Return the [x, y] coordinate for the center point of the cell that contains the specified text.  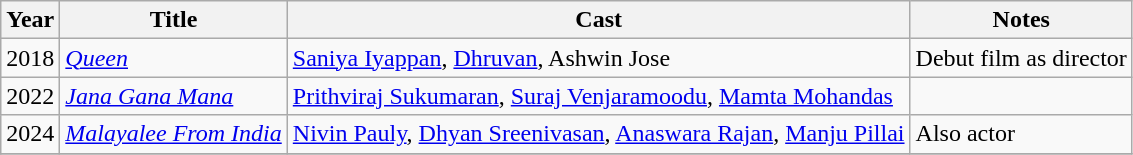
Nivin Pauly, Dhyan Sreenivasan, Anaswara Rajan, Manju Pillai [598, 134]
Notes [1021, 20]
Malayalee From India [174, 134]
2018 [30, 58]
2024 [30, 134]
2022 [30, 96]
Saniya Iyappan, Dhruvan, Ashwin Jose [598, 58]
Also actor [1021, 134]
Cast [598, 20]
Year [30, 20]
Title [174, 20]
Debut film as director [1021, 58]
Prithviraj Sukumaran, Suraj Venjaramoodu, Mamta Mohandas [598, 96]
Queen [174, 58]
Jana Gana Mana [174, 96]
